Extract the [x, y] coordinate from the center of the cell holding the provided text.  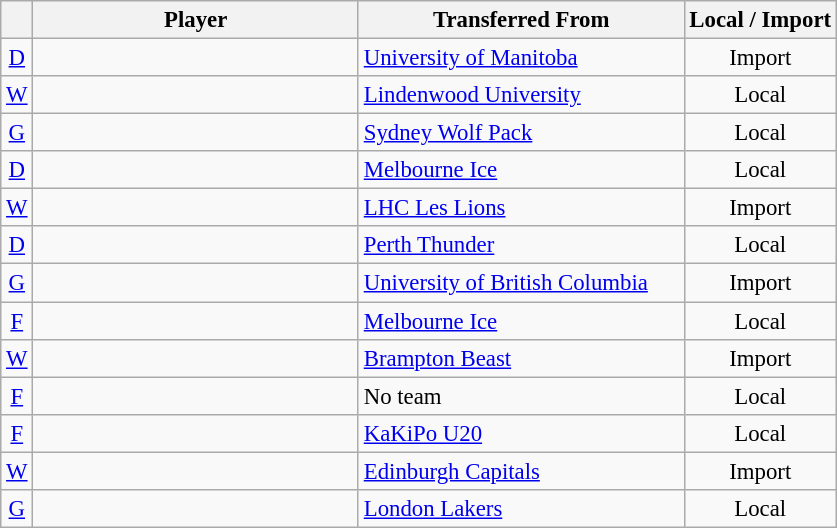
Brampton Beast [521, 358]
Player [196, 20]
Perth Thunder [521, 245]
Edinburgh Capitals [521, 471]
KaKiPo U20 [521, 433]
Sydney Wolf Pack [521, 133]
No team [521, 396]
LHC Les Lions [521, 208]
Local / Import [760, 20]
Lindenwood University [521, 95]
London Lakers [521, 509]
University of Manitoba [521, 58]
Transferred From [521, 20]
University of British Columbia [521, 283]
